Search for the cell housing the specified text and yield its [x, y] center coordinate. 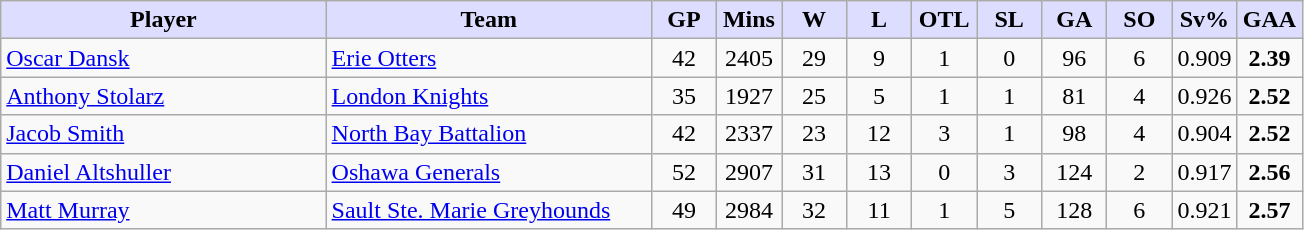
0.921 [1204, 210]
0.909 [1204, 58]
Erie Otters [488, 58]
1927 [748, 96]
96 [1074, 58]
L [880, 20]
Sv% [1204, 20]
2 [1140, 172]
Anthony Stolarz [164, 96]
13 [880, 172]
81 [1074, 96]
128 [1074, 210]
0.917 [1204, 172]
25 [814, 96]
Sault Ste. Marie Greyhounds [488, 210]
North Bay Battalion [488, 134]
29 [814, 58]
London Knights [488, 96]
98 [1074, 134]
23 [814, 134]
Player [164, 20]
W [814, 20]
2405 [748, 58]
0.926 [1204, 96]
2907 [748, 172]
2.39 [1270, 58]
Mins [748, 20]
2984 [748, 210]
Jacob Smith [164, 134]
0.904 [1204, 134]
2.57 [1270, 210]
2337 [748, 134]
Oshawa Generals [488, 172]
49 [684, 210]
GAA [1270, 20]
2.56 [1270, 172]
124 [1074, 172]
Matt Murray [164, 210]
35 [684, 96]
Oscar Dansk [164, 58]
GA [1074, 20]
11 [880, 210]
GP [684, 20]
SL [1010, 20]
32 [814, 210]
31 [814, 172]
Daniel Altshuller [164, 172]
SO [1140, 20]
OTL [944, 20]
52 [684, 172]
Team [488, 20]
12 [880, 134]
9 [880, 58]
